Provide the [X, Y] coordinate of the cell's center where the given text is located.  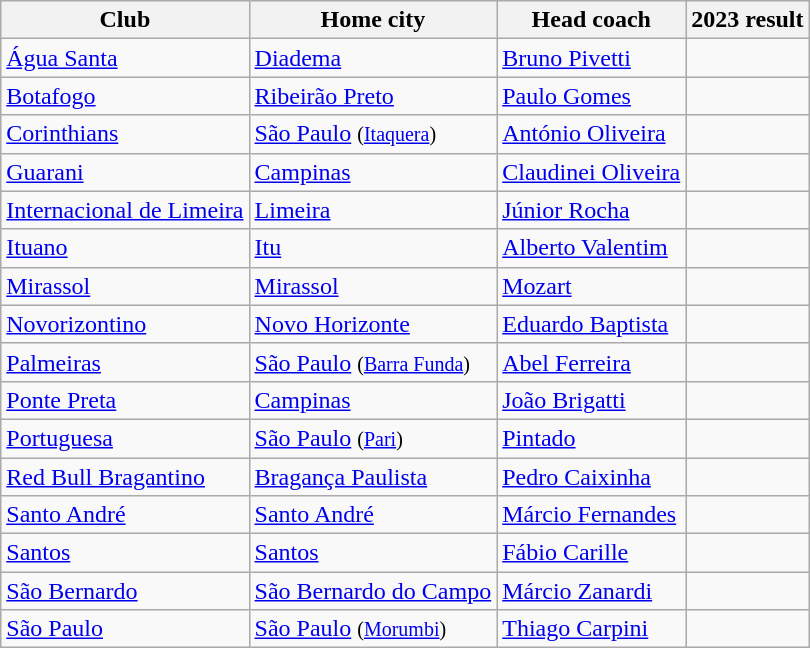
Novo Horizonte [373, 324]
Márcio Zanardi [592, 591]
Alberto Valentim [592, 248]
António Oliveira [592, 134]
Thiago Carpini [592, 629]
São Bernardo do Campo [373, 591]
Home city [373, 20]
Claudinei Oliveira [592, 172]
João Brigatti [592, 400]
Bragança Paulista [373, 477]
Club [125, 20]
Márcio Fernandes [592, 515]
Mozart [592, 286]
Júnior Rocha [592, 210]
Ituano [125, 248]
Palmeiras [125, 362]
Botafogo [125, 96]
2023 result [748, 20]
Internacional de Limeira [125, 210]
Ribeirão Preto [373, 96]
Abel Ferreira [592, 362]
Limeira [373, 210]
Pintado [592, 438]
Novorizontino [125, 324]
Eduardo Baptista [592, 324]
São Paulo (Barra Funda) [373, 362]
Pedro Caixinha [592, 477]
São Paulo [125, 629]
Guarani [125, 172]
Ponte Preta [125, 400]
Fábio Carille [592, 553]
Red Bull Bragantino [125, 477]
São Paulo (Itaquera) [373, 134]
Head coach [592, 20]
Paulo Gomes [592, 96]
Diadema [373, 58]
Corinthians [125, 134]
Itu [373, 248]
Bruno Pivetti [592, 58]
Portuguesa [125, 438]
São Paulo (Morumbi) [373, 629]
São Paulo (Pari) [373, 438]
São Bernardo [125, 591]
Água Santa [125, 58]
